Scan for the cell matching the given text and deliver its (x, y) coordinate at center. 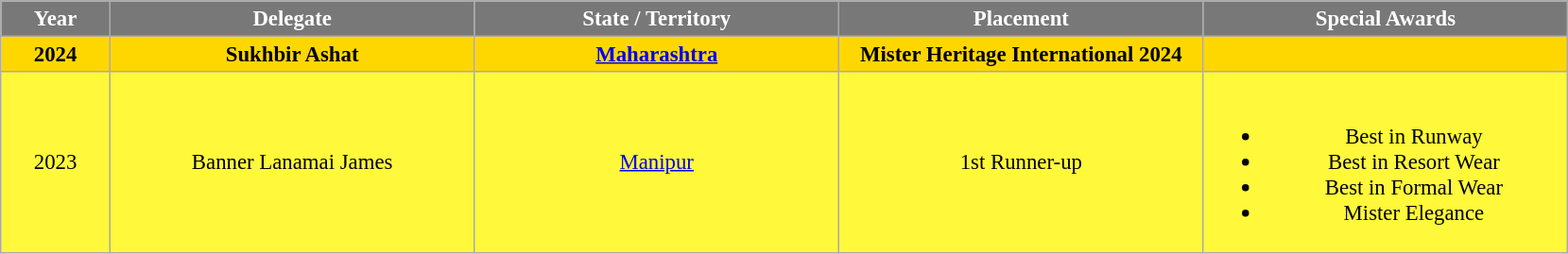
2023 (56, 162)
1st Runner-up (1022, 162)
Mister Heritage International 2024 (1022, 55)
Maharashtra (657, 55)
Best in RunwayBest in Resort WearBest in Formal WearMister Elegance (1386, 162)
Sukhbir Ashat (292, 55)
Delegate (292, 19)
Placement (1022, 19)
State / Territory (657, 19)
Year (56, 19)
2024 (56, 55)
Manipur (657, 162)
Special Awards (1386, 19)
Banner Lanamai James (292, 162)
